Search for the cell housing the specified text and yield its [X, Y] center coordinate. 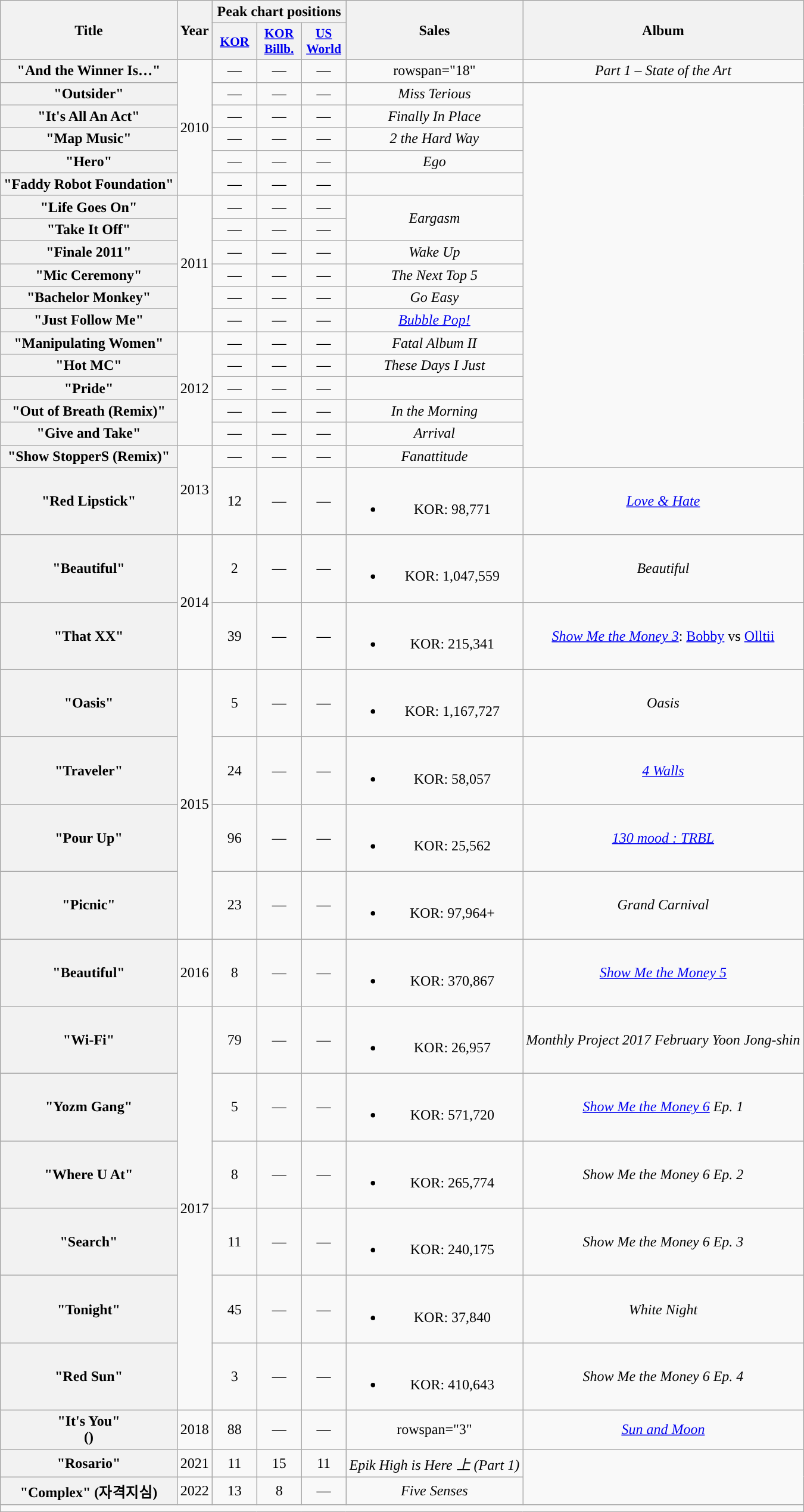
Title [89, 30]
KOR: 240,175 [435, 1242]
KOR [235, 42]
4 Walls [663, 771]
"Pour Up" [89, 837]
KOR: 58,057 [435, 771]
24 [235, 771]
88 [235, 1429]
"Outsider" [89, 93]
2010 [194, 127]
"Show StopperS (Remix)" [89, 456]
2018 [194, 1429]
rowspan="3" [435, 1429]
KOR: 1,167,727 [435, 703]
"Map Music" [89, 139]
Show Me the Money 5 [663, 972]
"Pride" [89, 388]
Epik High is Here 上 (Part 1) [435, 1463]
Show Me the Money 6 Ep. 1 [663, 1108]
2012 [194, 388]
KORBillb. [279, 42]
23 [235, 905]
Show Me the Money 6 Ep. 4 [663, 1377]
Album [663, 30]
KOR: 370,867 [435, 972]
These Days I Just [435, 366]
USWorld [324, 42]
"Picnic" [89, 905]
13 [235, 1491]
96 [235, 837]
Grand Carnival [663, 905]
"Search" [89, 1242]
"Bachelor Monkey" [89, 298]
2017 [194, 1208]
Year [194, 30]
"It's All An Act" [89, 116]
Part 1 – State of the Art [663, 71]
Bubble Pop! [435, 320]
Peak chart positions [279, 12]
Arrival [435, 434]
Ego [435, 161]
2 [235, 568]
"Mic Ceremony" [89, 275]
rowspan="18" [435, 71]
KOR: 97,964+ [435, 905]
"Wi-Fi" [89, 1040]
"Manipulating Women" [89, 343]
Love & Hate [663, 501]
Miss Terious [435, 93]
"Complex" (자격지심) [89, 1491]
Monthly Project 2017 February Yoon Jong-shin [663, 1040]
45 [235, 1309]
130 mood : TRBL [663, 837]
3 [235, 1377]
Show Me the Money 6 Ep. 3 [663, 1242]
"Finale 2011" [89, 252]
15 [279, 1463]
KOR: 571,720 [435, 1108]
12 [235, 501]
39 [235, 636]
"Life Goes On" [89, 207]
Wake Up [435, 252]
KOR: 37,840 [435, 1309]
Beautiful [663, 568]
"Rosario" [89, 1463]
KOR: 410,643 [435, 1377]
KOR: 26,957 [435, 1040]
Five Senses [435, 1491]
"Yozm Gang" [89, 1108]
"That XX" [89, 636]
"Hero" [89, 161]
2014 [194, 602]
79 [235, 1040]
KOR: 265,774 [435, 1174]
"Take It Off" [89, 229]
2016 [194, 972]
Finally In Place [435, 116]
KOR: 25,562 [435, 837]
2015 [194, 804]
"Tonight" [89, 1309]
2021 [194, 1463]
"Give and Take" [89, 434]
Sales [435, 30]
2 the Hard Way [435, 139]
White Night [663, 1309]
The Next Top 5 [435, 275]
Go Easy [435, 298]
"Red Sun" [89, 1377]
"Oasis" [89, 703]
"Traveler" [89, 771]
KOR: 215,341 [435, 636]
"Hot MC" [89, 366]
Fatal Album II [435, 343]
2013 [194, 490]
Fanattitude [435, 456]
KOR: 98,771 [435, 501]
2011 [194, 263]
"Red Lipstick" [89, 501]
Oasis [663, 703]
"Out of Breath (Remix)" [89, 411]
"Faddy Robot Foundation" [89, 184]
"It's You" () [89, 1429]
KOR: 1,047,559 [435, 568]
Show Me the Money 3: Bobby vs Olltii [663, 636]
Sun and Moon [663, 1429]
In the Morning [435, 411]
"And the Winner Is…" [89, 71]
2022 [194, 1491]
"Where U At" [89, 1174]
"Just Follow Me" [89, 320]
Show Me the Money 6 Ep. 2 [663, 1174]
Eargasm [435, 218]
